Scan for the cell matching the given text and deliver its [X, Y] coordinate at center. 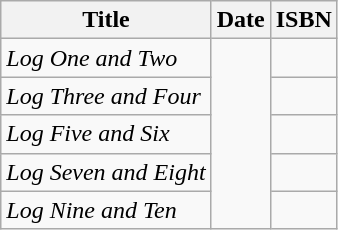
Log Three and Four [106, 96]
Title [106, 20]
Log Five and Six [106, 134]
Date [240, 20]
Log Nine and Ten [106, 210]
Log One and Two [106, 58]
ISBN [304, 20]
Log Seven and Eight [106, 172]
